Return [x, y] of the center of cell containing provided text 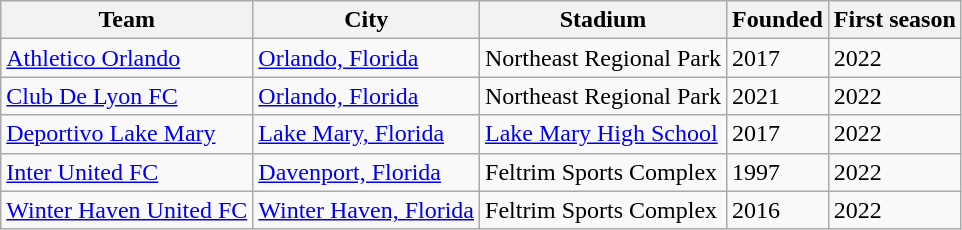
Deportivo Lake Mary [127, 134]
Athletico Orlando [127, 58]
Winter Haven, Florida [366, 210]
Lake Mary High School [604, 134]
Founded [778, 20]
Stadium [604, 20]
2016 [778, 210]
Winter Haven United FC [127, 210]
First season [894, 20]
Lake Mary, Florida [366, 134]
Club De Lyon FC [127, 96]
Inter United FC [127, 172]
1997 [778, 172]
Davenport, Florida [366, 172]
2021 [778, 96]
City [366, 20]
Team [127, 20]
